Determine the (X, Y) coordinate at the center of the cell enclosing the given text.  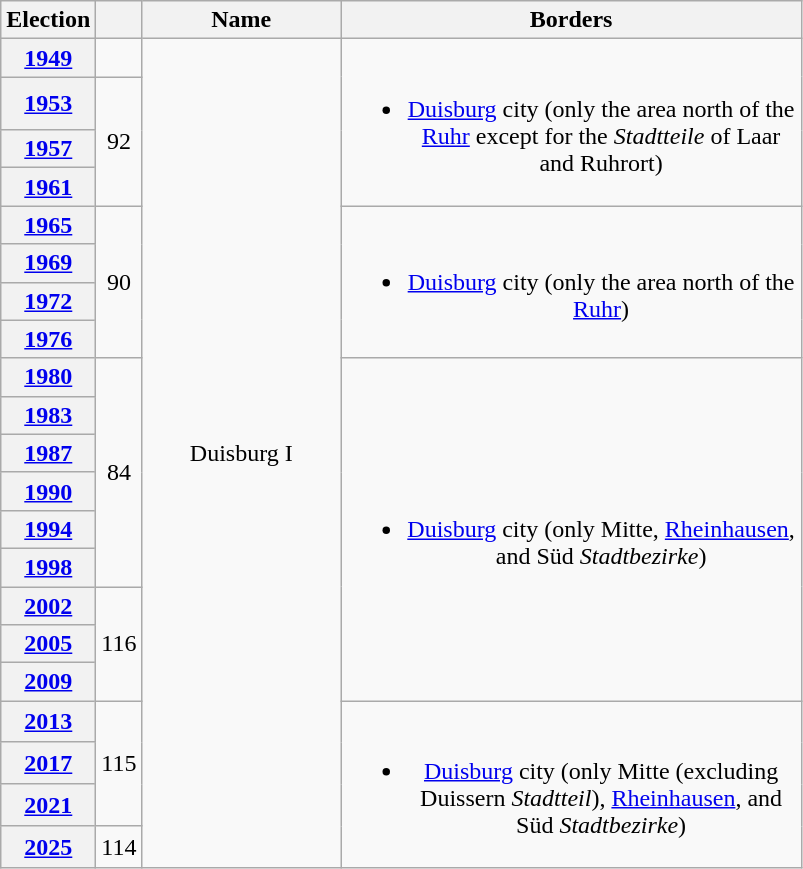
Borders (572, 20)
Duisburg city (only Mitte, Rheinhausen, and Süd Stadtbezirke) (572, 530)
1998 (48, 567)
Duisburg city (only the area north of the Ruhr except for the Stadtteile of Laar and Ruhrort) (572, 122)
Election (48, 20)
Duisburg city (only Mitte (excluding Duissern Stadtteil), Rheinhausen, and Süd Stadtbezirke) (572, 784)
92 (119, 142)
1957 (48, 149)
90 (119, 282)
116 (119, 643)
1994 (48, 529)
2005 (48, 644)
Duisburg I (242, 454)
1972 (48, 301)
2017 (48, 763)
1965 (48, 225)
1949 (48, 58)
2013 (48, 722)
1980 (48, 377)
1987 (48, 453)
1969 (48, 263)
115 (119, 764)
1990 (48, 491)
1953 (48, 104)
114 (119, 847)
1961 (48, 187)
84 (119, 472)
2009 (48, 682)
Name (242, 20)
2002 (48, 605)
1976 (48, 339)
1983 (48, 415)
2025 (48, 847)
Duisburg city (only the area north of the Ruhr) (572, 282)
2021 (48, 805)
